Extract the (x, y) coordinate from the center of the cell holding the provided text.  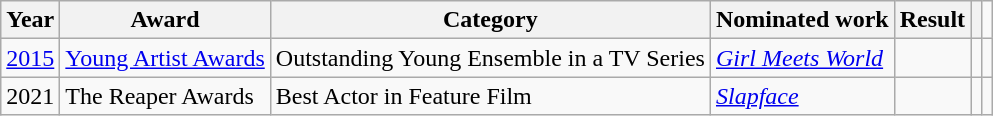
Award (165, 20)
Young Artist Awards (165, 58)
2015 (30, 58)
Girl Meets World (802, 58)
Nominated work (802, 20)
The Reaper Awards (165, 96)
Outstanding Young Ensemble in a TV Series (490, 58)
Category (490, 20)
Slapface (802, 96)
2021 (30, 96)
Year (30, 20)
Result (932, 20)
Best Actor in Feature Film (490, 96)
